From the cell containing the given text, extract its center point as [X, Y] coordinate. 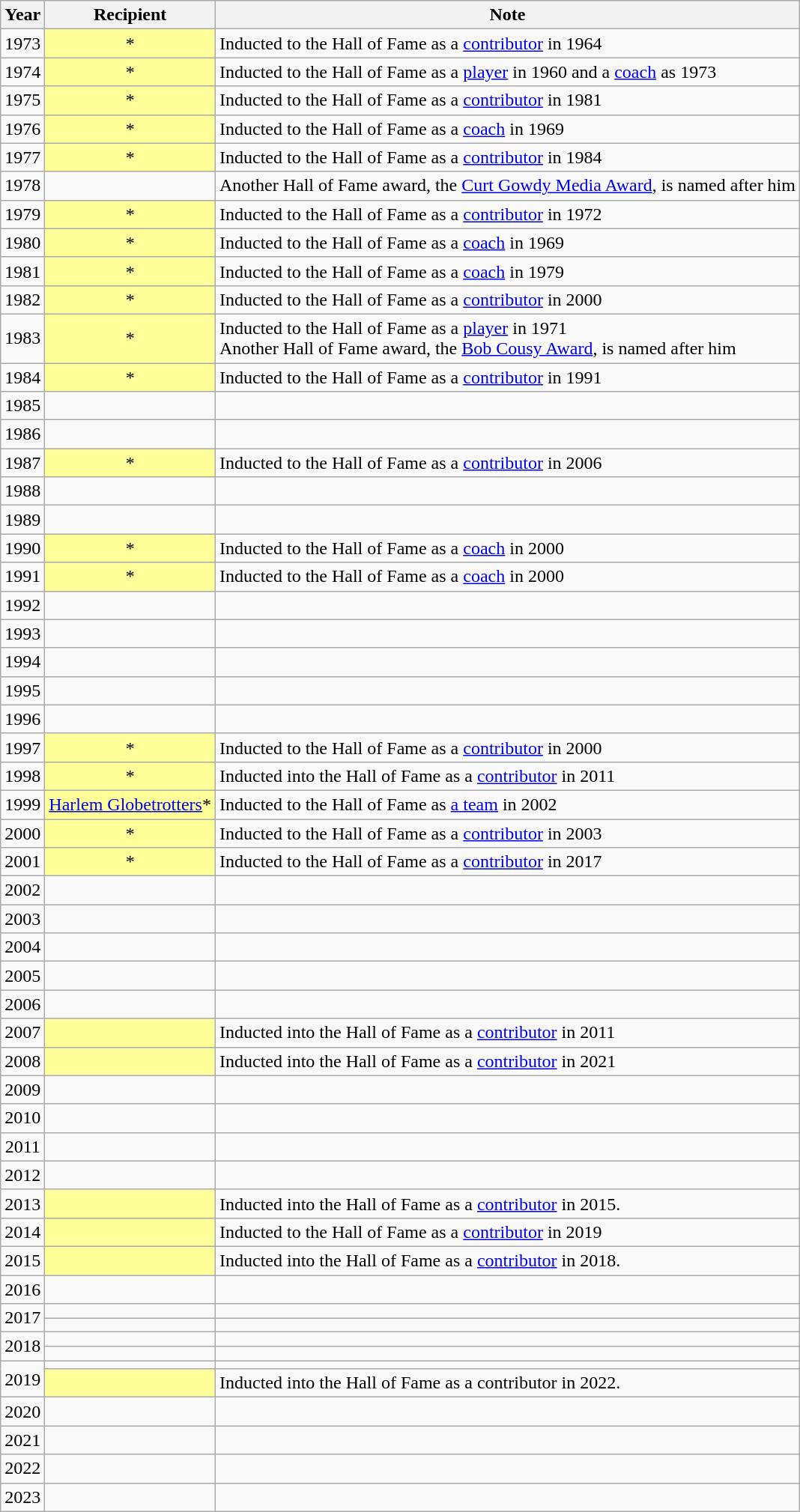
Inducted to the Hall of Fame as a contributor in 2006 [507, 463]
2009 [22, 1090]
2018 [22, 1346]
1997 [22, 747]
2002 [22, 890]
Another Hall of Fame award, the Curt Gowdy Media Award, is named after him [507, 186]
Year [22, 15]
Recipient [130, 15]
2013 [22, 1203]
Inducted to the Hall of Fame as a player in 1971Another Hall of Fame award, the Bob Cousy Award, is named after him [507, 338]
2008 [22, 1061]
1989 [22, 520]
Inducted into the Hall of Fame as a contributor in 2022. [507, 1383]
2017 [22, 1318]
1981 [22, 271]
Inducted to the Hall of Fame as a contributor in 2003 [507, 834]
1973 [22, 43]
Inducted to the Hall of Fame as a contributor in 1984 [507, 157]
Note [507, 15]
2023 [22, 1497]
2001 [22, 862]
Inducted to the Hall of Fame as a contributor in 2019 [507, 1232]
Inducted to the Hall of Fame as a team in 2002 [507, 804]
1992 [22, 605]
1982 [22, 300]
1986 [22, 434]
1991 [22, 577]
2010 [22, 1118]
Inducted to the Hall of Fame as a coach in 1979 [507, 271]
2006 [22, 1004]
2003 [22, 919]
1979 [22, 214]
2012 [22, 1175]
1983 [22, 338]
2019 [22, 1379]
1985 [22, 406]
2005 [22, 976]
Inducted into the Hall of Fame as a contributor in 2015. [507, 1203]
1998 [22, 776]
1977 [22, 157]
2004 [22, 947]
Inducted to the Hall of Fame as a contributor in 1991 [507, 377]
Inducted to the Hall of Fame as a contributor in 1981 [507, 100]
1984 [22, 377]
2007 [22, 1033]
1988 [22, 491]
1994 [22, 662]
2014 [22, 1232]
Inducted to the Hall of Fame as a contributor in 2017 [507, 862]
1987 [22, 463]
1993 [22, 634]
1995 [22, 690]
Inducted into the Hall of Fame as a contributor in 2018. [507, 1260]
1980 [22, 243]
2020 [22, 1412]
2015 [22, 1260]
2016 [22, 1289]
1975 [22, 100]
Harlem Globetrotters* [130, 804]
2011 [22, 1147]
2021 [22, 1440]
Inducted to the Hall of Fame as a contributor in 1964 [507, 43]
1974 [22, 72]
1999 [22, 804]
1990 [22, 548]
Inducted into the Hall of Fame as a contributor in 2021 [507, 1061]
Inducted to the Hall of Fame as a player in 1960 and a coach as 1973 [507, 72]
2022 [22, 1469]
1978 [22, 186]
1996 [22, 719]
2000 [22, 834]
1976 [22, 129]
Inducted to the Hall of Fame as a contributor in 1972 [507, 214]
